Detect which cell encompasses the target text, then output its [x, y] center coordinate. 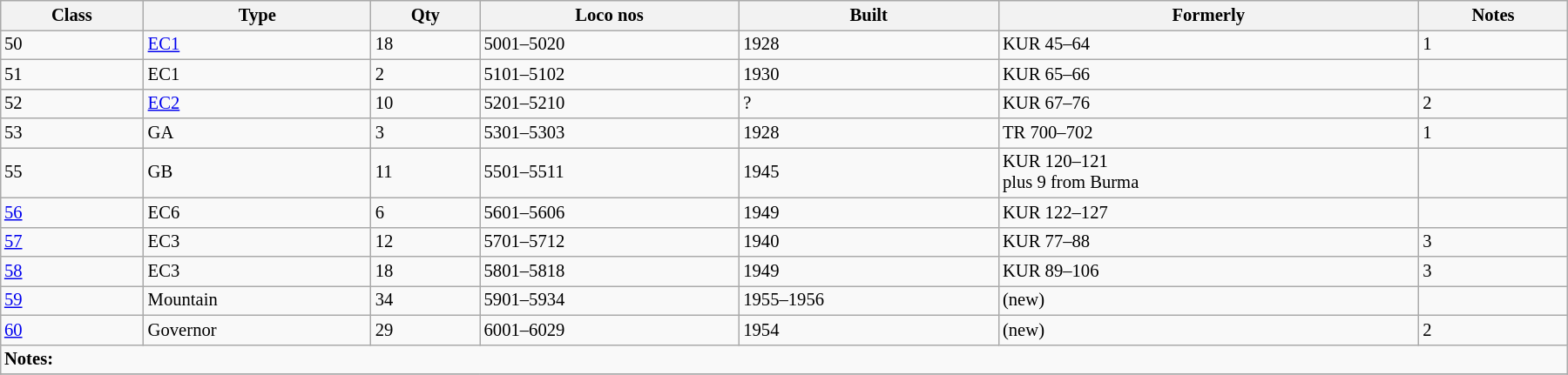
Loco nos [610, 15]
1930 [868, 74]
Mountain [258, 300]
EC6 [258, 212]
Built [868, 15]
KUR 67–76 [1208, 104]
1954 [868, 330]
KUR 122–127 [1208, 212]
KUR 120–121plus 9 from Burma [1208, 172]
53 [71, 133]
Notes [1493, 15]
5801–5818 [610, 271]
11 [425, 172]
KUR 89–106 [1208, 271]
50 [71, 44]
6001–6029 [610, 330]
Formerly [1208, 15]
TR 700–702 [1208, 133]
55 [71, 172]
1945 [868, 172]
51 [71, 74]
5201–5210 [610, 104]
KUR 65–66 [1208, 74]
GA [258, 133]
6 [425, 212]
5301–5303 [610, 133]
5001–5020 [610, 44]
EC2 [258, 104]
59 [71, 300]
1955–1956 [868, 300]
56 [71, 212]
1940 [868, 242]
29 [425, 330]
5601–5606 [610, 212]
5901–5934 [610, 300]
? [868, 104]
KUR 77–88 [1208, 242]
Notes: [784, 359]
KUR 45–64 [1208, 44]
Type [258, 15]
10 [425, 104]
60 [71, 330]
GB [258, 172]
Qty [425, 15]
58 [71, 271]
Class [71, 15]
52 [71, 104]
Governor [258, 330]
5701–5712 [610, 242]
34 [425, 300]
5101–5102 [610, 74]
12 [425, 242]
57 [71, 242]
5501–5511 [610, 172]
